Determine the [x, y] coordinate at the center of the cell enclosing the given text.  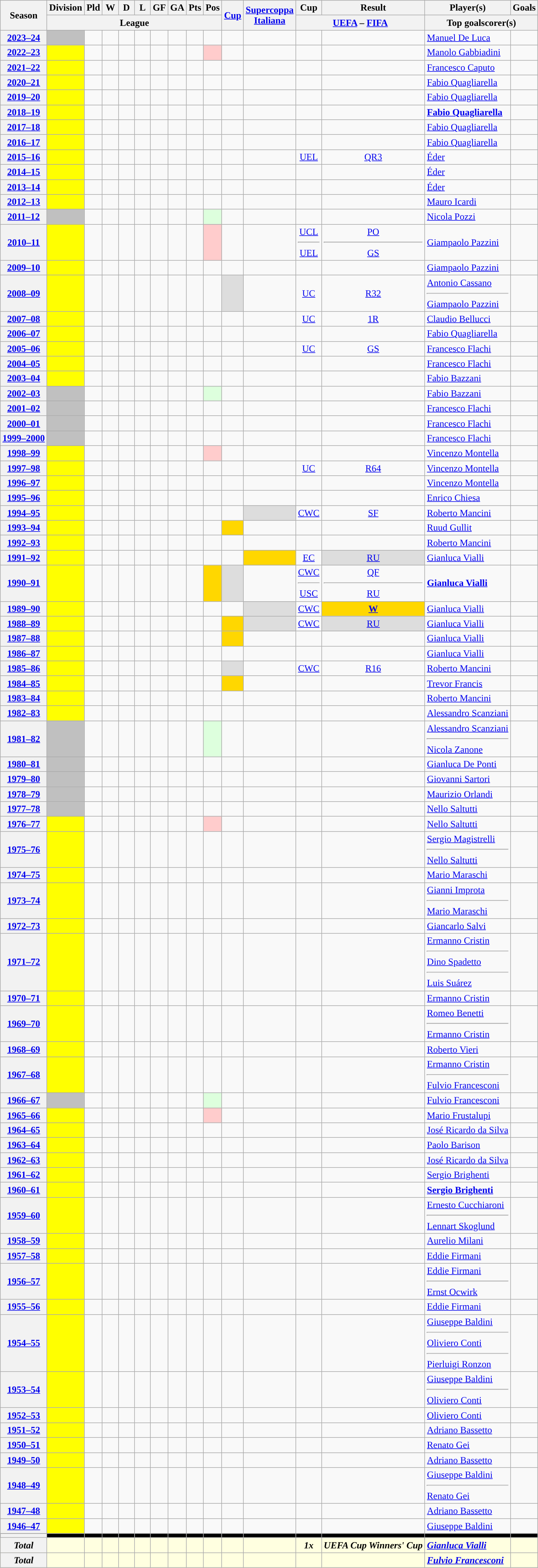
1953–54 [24, 1390]
Renato Gei [468, 1445]
Sergio MagistrelliNello Saltutti [468, 849]
1985–86 [24, 668]
1959–60 [24, 1215]
1993–94 [24, 528]
Antonio CassanoGiampaolo Pazzini [468, 293]
1994–95 [24, 513]
SupercoppaItaliana [270, 15]
1963–64 [24, 1145]
R16 [374, 668]
1998–99 [24, 453]
Gianni ImprotaMario Maraschi [468, 900]
Trevor Francis [468, 683]
Division [66, 8]
Gianluca De Ponti [468, 764]
1961–62 [24, 1175]
Francesco Caputo [468, 67]
2017–18 [24, 127]
1981–82 [24, 739]
2018–19 [24, 112]
R32 [374, 293]
1952–53 [24, 1415]
Nicola Pozzi [468, 217]
1950–51 [24, 1445]
Mario Frustalupi [468, 1115]
2021–22 [24, 67]
1962–63 [24, 1160]
2002–03 [24, 393]
L [143, 8]
UEL [309, 157]
1983–84 [24, 698]
Alessandro ScanzianiNicola Zanone [468, 739]
2015–16 [24, 157]
CWCUSC [309, 583]
1R [374, 319]
1971–72 [24, 962]
1957–58 [24, 1256]
1948–49 [24, 1486]
1970–71 [24, 998]
QFRU [374, 583]
2011–12 [24, 217]
UCLUEL [309, 242]
1996–97 [24, 483]
Giovanni Sartori [468, 779]
Result [374, 8]
1978–79 [24, 794]
Alessandro Scanziani [468, 713]
League [135, 23]
GA [177, 8]
Mauro Icardi [468, 202]
1968–69 [24, 1049]
Ermanno CristinDino SpadettoLuis Suárez [468, 962]
1976–77 [24, 824]
Ruud Gullit [468, 528]
Oliviero Conti [468, 1415]
GF [159, 8]
1995–96 [24, 498]
Giuseppe BaldiniRenato Gei [468, 1486]
1965–66 [24, 1115]
1997–98 [24, 468]
1972–73 [24, 926]
1969–70 [24, 1024]
2010–11 [24, 242]
R64 [374, 468]
1980–81 [24, 764]
Aurelio Milani [468, 1241]
Eddie FirmaniErnst Ocwirk [468, 1281]
1991–92 [24, 558]
2004–05 [24, 364]
Giuseppe BaldiniOliviero ContiPierluigi Ronzon [468, 1343]
1958–59 [24, 1241]
2008–09 [24, 293]
Giancarlo Salvi [468, 926]
1984–85 [24, 683]
1974–75 [24, 875]
1999–2000 [24, 438]
Season [24, 15]
Roberto Vieri [468, 1049]
Ermanno Cristin [468, 998]
1992–93 [24, 543]
1955–56 [24, 1307]
2012–13 [24, 202]
Paolo Barison [468, 1145]
Goals [524, 8]
Enrico Chiesa [468, 498]
Pts [195, 8]
1956–57 [24, 1281]
Pos [213, 8]
2005–06 [24, 349]
Ermanno CristinFulvio Francesconi [468, 1075]
Manolo Gabbiadini [468, 53]
EC [309, 558]
1964–65 [24, 1130]
1960–61 [24, 1190]
GS [374, 349]
D [126, 8]
2014–15 [24, 172]
2023–24 [24, 38]
1986–87 [24, 653]
2013–14 [24, 187]
2001–02 [24, 408]
2003–04 [24, 378]
Giuseppe Baldini [468, 1526]
SF [374, 513]
POGS [374, 242]
1973–74 [24, 900]
Maurizio Orlandi [468, 794]
Pld [93, 8]
2007–08 [24, 319]
Player(s) [468, 8]
1954–55 [24, 1343]
1946–47 [24, 1526]
1990–91 [24, 583]
1987–88 [24, 638]
1966–67 [24, 1100]
UEFA Cup Winners' Cup [374, 1545]
2009–10 [24, 268]
1975–76 [24, 849]
2022–23 [24, 53]
1951–52 [24, 1430]
1989–90 [24, 609]
QR3 [374, 157]
2000–01 [24, 423]
1967–68 [24, 1075]
2019–20 [24, 97]
Top goalscorer(s) [481, 23]
Mario Maraschi [468, 875]
Manuel De Luca [468, 38]
1982–83 [24, 713]
Romeo BenettiErmanno Cristin [468, 1024]
2020–21 [24, 82]
1977–78 [24, 809]
1x [309, 1545]
Giuseppe BaldiniOliviero Conti [468, 1390]
Claudio Bellucci [468, 319]
1988–89 [24, 624]
1949–50 [24, 1460]
1979–80 [24, 779]
UEFA – FIFA [360, 23]
Ernesto CucchiaroniLennart Skoglund [468, 1215]
2016–17 [24, 142]
2006–07 [24, 334]
1947–48 [24, 1511]
